Extract the [x, y] coordinate from the center of the cell holding the provided text.  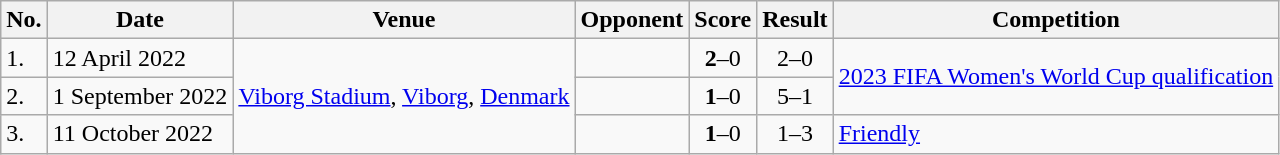
2. [24, 96]
Friendly [1056, 134]
2023 FIFA Women's World Cup qualification [1056, 77]
11 October 2022 [140, 134]
5–1 [795, 96]
Score [723, 20]
12 April 2022 [140, 58]
Venue [404, 20]
3. [24, 134]
Viborg Stadium, Viborg, Denmark [404, 96]
1 September 2022 [140, 96]
Opponent [632, 20]
Result [795, 20]
1–3 [795, 134]
1. [24, 58]
Date [140, 20]
Competition [1056, 20]
No. [24, 20]
